Detect which cell encompasses the target text, then output its (X, Y) center coordinate. 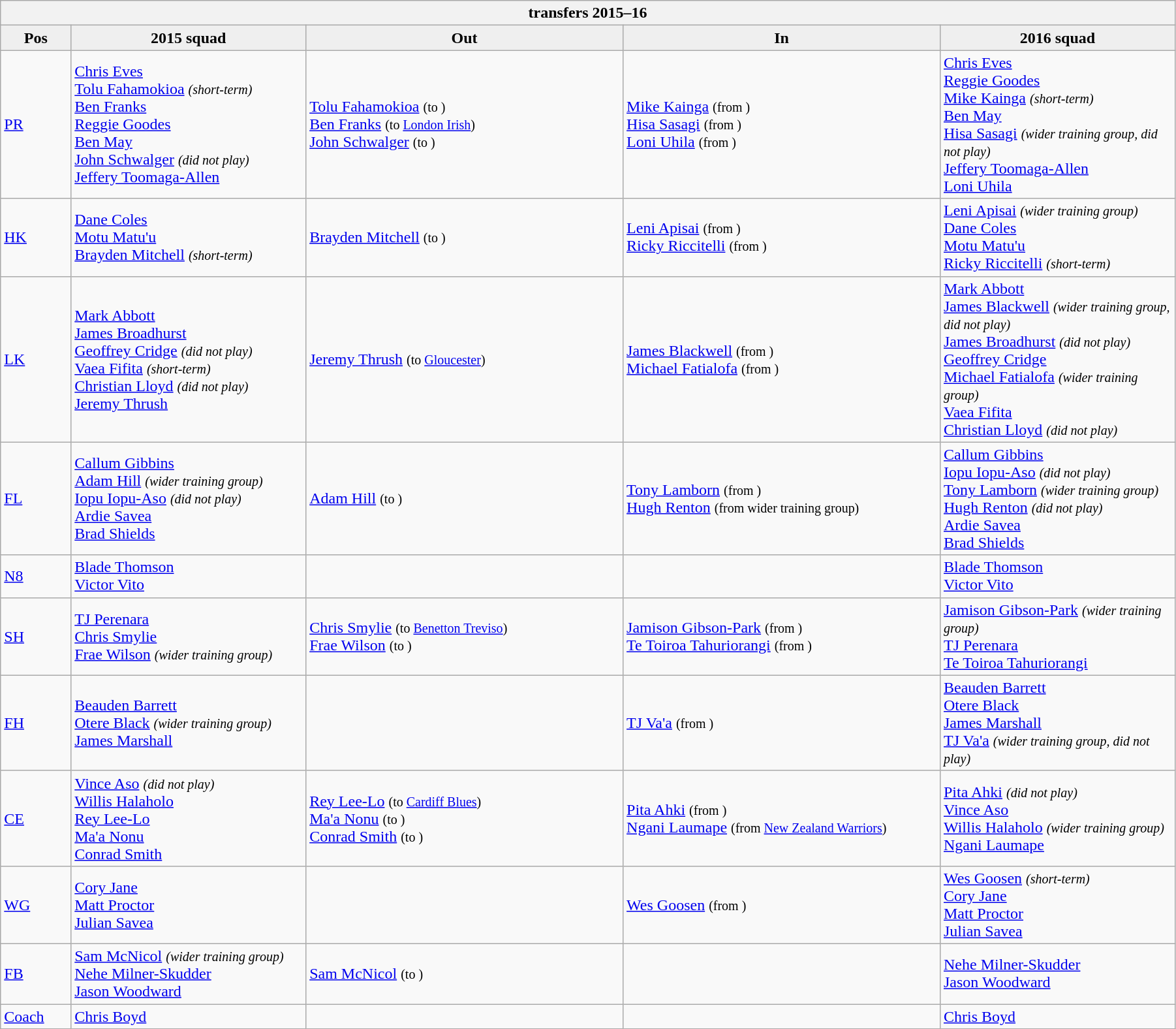
LK (36, 359)
Rey Lee-Lo (to Cardiff Blues) Ma'a Nonu (to ) Conrad Smith (to ) (465, 818)
Tolu Fahamokioa (to ) Ben Franks (to London Irish) John Schwalger (to ) (465, 124)
Beauden BarrettOtere BlackJames MarshallTJ Va'a (wider training group, did not play) (1057, 723)
Sam McNicol (to ) (465, 974)
Mike Kainga (from ) Hisa Sasagi (from ) Loni Uhila (from ) (782, 124)
Tony Lamborn (from ) Hugh Renton (from wider training group) (782, 499)
Pos (36, 38)
PR (36, 124)
Chris EvesReggie GoodesMike Kainga (short-term)Ben MayHisa Sasagi (wider training group, did not play)Jeffery Toomaga-AllenLoni Uhila (1057, 124)
Pita Ahki (from ) Ngani Laumape (from New Zealand Warriors) (782, 818)
Pita Ahki (did not play)Vince AsoWillis Halaholo (wider training group)Ngani Laumape (1057, 818)
FH (36, 723)
Beauden BarrettOtere Black (wider training group)James Marshall (189, 723)
WG (36, 905)
Chris EvesTolu Fahamokioa (short-term)Ben FranksReggie GoodesBen MayJohn Schwalger (did not play)Jeffery Toomaga-Allen (189, 124)
Sam McNicol (wider training group)Nehe Milner-SkudderJason Woodward (189, 974)
Chris Smylie (to Benetton Treviso) Frae Wilson (to ) (465, 636)
SH (36, 636)
FB (36, 974)
Dane ColesMotu Matu'uBrayden Mitchell (short-term) (189, 238)
transfers 2015–16 (588, 13)
FL (36, 499)
TJ PerenaraChris SmylieFrae Wilson (wider training group) (189, 636)
Brayden Mitchell (to ) (465, 238)
Wes Goosen (short-term)Cory JaneMatt ProctorJulian Savea (1057, 905)
TJ Va'a (from ) (782, 723)
CE (36, 818)
Adam Hill (to ) (465, 499)
2015 squad (189, 38)
In (782, 38)
Vince Aso (did not play)Willis HalaholoRey Lee-LoMa'a NonuConrad Smith (189, 818)
Nehe Milner-SkudderJason Woodward (1057, 974)
Jamison Gibson-Park (wider training group)TJ PerenaraTe Toiroa Tahuriorangi (1057, 636)
HK (36, 238)
Wes Goosen (from ) (782, 905)
Leni Apisai (from ) Ricky Riccitelli (from ) (782, 238)
James Blackwell (from ) Michael Fatialofa (from ) (782, 359)
Mark AbbottJames BroadhurstGeoffrey Cridge (did not play)Vaea Fifita (short-term)Christian Lloyd (did not play)Jeremy Thrush (189, 359)
Out (465, 38)
Jamison Gibson-Park (from ) Te Toiroa Tahuriorangi (from ) (782, 636)
Cory JaneMatt ProctorJulian Savea (189, 905)
2016 squad (1057, 38)
Coach (36, 1017)
Callum GibbinsIopu Iopu-Aso (did not play)Tony Lamborn (wider training group)Hugh Renton (did not play)Ardie SaveaBrad Shields (1057, 499)
N8 (36, 576)
Callum GibbinsAdam Hill (wider training group)Iopu Iopu-Aso (did not play)Ardie SaveaBrad Shields (189, 499)
Jeremy Thrush (to Gloucester) (465, 359)
Leni Apisai (wider training group)Dane ColesMotu Matu'uRicky Riccitelli (short-term) (1057, 238)
